Identify which cell holds the provided text, then report its (X, Y) central coordinate. 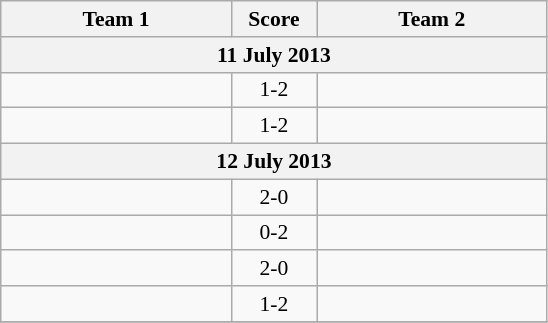
0-2 (274, 233)
11 July 2013 (274, 55)
12 July 2013 (274, 162)
Score (274, 19)
Team 2 (432, 19)
Team 1 (116, 19)
